Identify which cell holds the provided text, then report its (x, y) central coordinate. 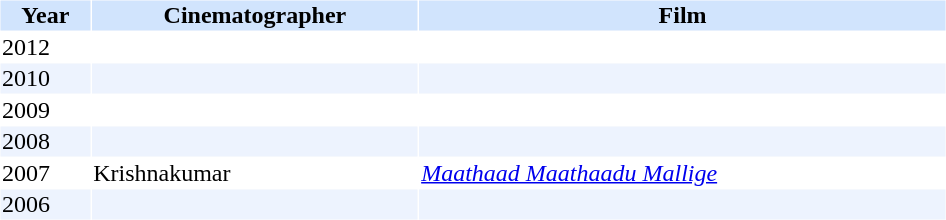
Film (683, 15)
2007 (45, 173)
2009 (45, 110)
2006 (45, 205)
Krishnakumar (255, 173)
2008 (45, 141)
Maathaad Maathaadu Mallige (683, 173)
2010 (45, 79)
Cinematographer (255, 15)
Year (45, 15)
2012 (45, 47)
